Scan for the cell matching the given text and deliver its [X, Y] coordinate at center. 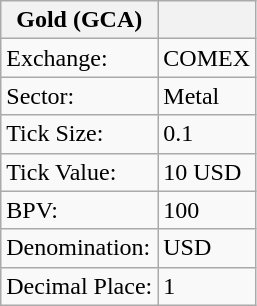
Sector: [80, 96]
BPV: [80, 210]
COMEX [207, 58]
Decimal Place: [80, 286]
Exchange: [80, 58]
0.1 [207, 134]
Tick Value: [80, 172]
Denomination: [80, 248]
100 [207, 210]
Gold (GCA) [80, 20]
1 [207, 286]
USD [207, 248]
Tick Size: [80, 134]
10 USD [207, 172]
Metal [207, 96]
